Scan for the cell matching the given text and deliver its [x, y] coordinate at center. 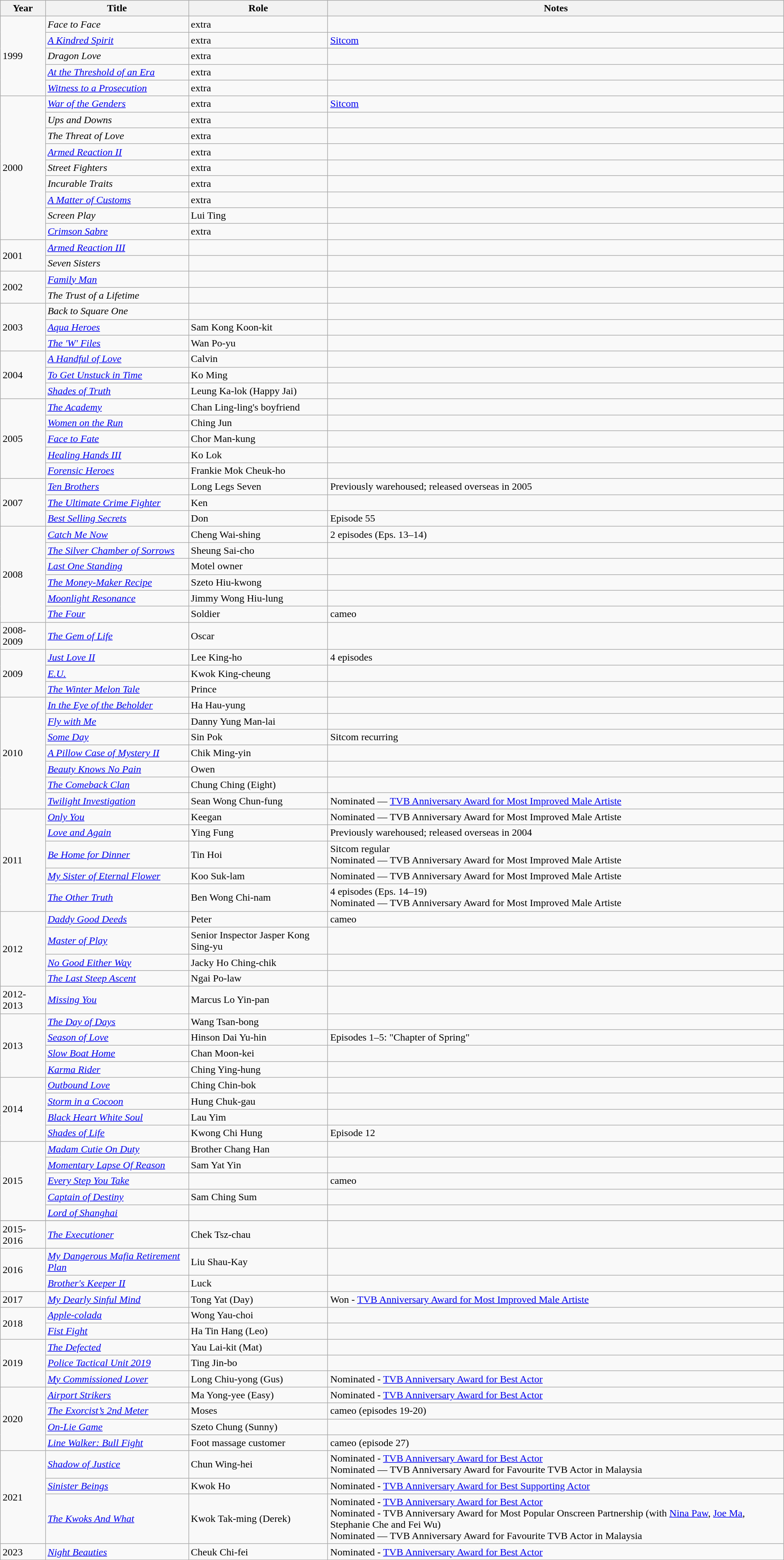
Chan Moon-kei [258, 1054]
2005 [23, 439]
2009 [23, 673]
2010 [23, 753]
Episode 12 [556, 1133]
Won - TVB Anniversary Award for Most Improved Male Artiste [556, 1299]
Marcus Lo Yin-pan [258, 1000]
2007 [23, 503]
Last One Standing [117, 566]
Some Day [117, 737]
Chik Ming-yin [258, 753]
2014 [23, 1109]
Sam Ching Sum [258, 1197]
Momentary Lapse Of Reason [117, 1165]
Ha Tin Hang (Leo) [258, 1331]
Nominated - TVB Anniversary Award for Best ActorNominated — TVB Anniversary Award for Favourite TVB Actor in Malaysia [556, 1464]
Frankie Mok Cheuk-ho [258, 471]
Soldier [258, 614]
The 'W' Files [117, 343]
Airport Strikers [117, 1395]
Apple-colada [117, 1315]
Missing You [117, 1000]
Tong Yat (Day) [258, 1299]
Every Step You Take [117, 1181]
Lau Yim [258, 1117]
Luck [258, 1283]
Wang Tsan-bong [258, 1022]
The Defected [117, 1347]
On-Lie Game [117, 1427]
2015-2016 [23, 1234]
2008 [23, 574]
Shadow of Justice [117, 1464]
Don [258, 519]
Ching Jun [258, 423]
The Winter Melon Tale [117, 689]
Ching Chin-bok [258, 1085]
Lee King-ho [258, 657]
2019 [23, 1363]
Daddy Good Deeds [117, 919]
Ying Fung [258, 833]
Previously warehoused; released overseas in 2005 [556, 487]
Ben Wong Chi-nam [258, 897]
Kwong Chi Hung [258, 1133]
Incurable Traits [117, 183]
Notes [556, 8]
cameo (episodes 19-20) [556, 1411]
2013 [23, 1046]
Face to Face [117, 24]
Best Selling Secrets [117, 519]
Owen [258, 769]
Women on the Run [117, 423]
Moonlight Resonance [117, 598]
Dragon Love [117, 56]
Seven Sisters [117, 263]
Kwok King-cheung [258, 673]
Catch Me Now [117, 535]
Ups and Downs [117, 120]
The Comeback Clan [117, 785]
Jacky Ho Ching-chik [258, 962]
Chek Tsz-chau [258, 1234]
Jimmy Wong Hiu-lung [258, 598]
My Dearly Sinful Mind [117, 1299]
Sin Pok [258, 737]
Ko Lok [258, 455]
Calvin [258, 359]
Sitcom regularNominated — TVB Anniversary Award for Most Improved Male Artiste [556, 855]
Black Heart White Soul [117, 1117]
Koo Suk-lam [258, 876]
Only You [117, 817]
Hinson Dai Yu-hin [258, 1038]
Sitcom recurring [556, 737]
Line Walker: Bull Fight [117, 1443]
2018 [23, 1323]
The Executioner [117, 1234]
The Academy [117, 407]
Szeto Hiu-kwong [258, 582]
Karma Rider [117, 1069]
To Get Unstuck in Time [117, 375]
Storm in a Cocoon [117, 1101]
The Kwoks And What [117, 1519]
The Other Truth [117, 897]
Lui Ting [258, 216]
The Exorcist’s 2nd Meter [117, 1411]
Cheng Wai-shing [258, 535]
Ting Jin-bo [258, 1363]
Healing Hands III [117, 455]
My Sister of Eternal Flower [117, 876]
4 episodes [556, 657]
The Day of Days [117, 1022]
2011 [23, 860]
The Money-Maker Recipe [117, 582]
Master of Play [117, 941]
Tin Hoi [258, 855]
Season of Love [117, 1038]
Shades of Truth [117, 391]
Ching Ying-hung [258, 1069]
Motel owner [258, 566]
Previously warehoused; released overseas in 2004 [556, 833]
2004 [23, 375]
Kwok Tak-ming (Derek) [258, 1519]
Screen Play [117, 216]
Back to Square One [117, 311]
No Good Either Way [117, 962]
Ko Ming [258, 375]
The Trust of a Lifetime [117, 295]
Sam Yat Yin [258, 1165]
Nominated - TVB Anniversary Award for Best Supporting Actor [556, 1486]
Outbound Love [117, 1085]
Ma Yong-yee (Easy) [258, 1395]
In the Eye of the Beholder [117, 705]
2012-2013 [23, 1000]
Leung Ka-lok (Happy Jai) [258, 391]
2012 [23, 948]
E.U. [117, 673]
My Commissioned Lover [117, 1379]
The Ultimate Crime Fighter [117, 503]
Yau Lai-kit (Mat) [258, 1347]
A Kindred Spirit [117, 40]
Armed Reaction III [117, 248]
Sean Wong Chun-fung [258, 801]
Ken [258, 503]
Police Tactical Unit 2019 [117, 1363]
Szeto Chung (Sunny) [258, 1427]
Crimson Sabre [117, 232]
Chun Wing-hei [258, 1464]
2015 [23, 1181]
Title [117, 8]
Beauty Knows No Pain [117, 769]
Madam Cutie On Duty [117, 1149]
Role [258, 8]
The Gem of Life [117, 636]
1999 [23, 56]
Armed Reaction II [117, 152]
2023 [23, 1552]
Just Love II [117, 657]
Peter [258, 919]
Keegan [258, 817]
Family Man [117, 279]
A Pillow Case of Mystery II [117, 753]
Wong Yau-choi [258, 1315]
Long Legs Seven [258, 487]
Twilight Investigation [117, 801]
Oscar [258, 636]
cameo (episode 27) [556, 1443]
Wan Po-yu [258, 343]
Street Fighters [117, 168]
The Last Steep Ascent [117, 978]
Danny Yung Man-lai [258, 721]
2002 [23, 287]
My Dangerous Mafia Retirement Plan [117, 1262]
2001 [23, 256]
Ha Hau-yung [258, 705]
Kwok Ho [258, 1486]
Long Chiu-yong (Gus) [258, 1379]
Brother Chang Han [258, 1149]
2020 [23, 1419]
A Handful of Love [117, 359]
War of the Genders [117, 104]
2016 [23, 1269]
2 episodes (Eps. 13–14) [556, 535]
Forensic Heroes [117, 471]
A Matter of Customs [117, 200]
Be Home for Dinner [117, 855]
2003 [23, 327]
Slow Boat Home [117, 1054]
Fist Fight [117, 1331]
Episodes 1–5: "Chapter of Spring" [556, 1038]
Brother's Keeper II [117, 1283]
Lord of Shanghai [117, 1213]
Year [23, 8]
The Silver Chamber of Sorrows [117, 550]
Senior Inspector Jasper Kong Sing-yu [258, 941]
Moses [258, 1411]
Captain of Destiny [117, 1197]
2021 [23, 1497]
2017 [23, 1299]
The Threat of Love [117, 136]
Sheung Sai-cho [258, 550]
The Four [117, 614]
Fly with Me [117, 721]
Shades of Life [117, 1133]
Sinister Beings [117, 1486]
Foot massage customer [258, 1443]
Chor Man-kung [258, 439]
4 episodes (Eps. 14–19)Nominated — TVB Anniversary Award for Most Improved Male Artiste [556, 897]
Ngai Po-law [258, 978]
Prince [258, 689]
2000 [23, 168]
Night Beauties [117, 1552]
Face to Fate [117, 439]
2008-2009 [23, 636]
Episode 55 [556, 519]
Liu Shau-Kay [258, 1262]
Love and Again [117, 833]
Ten Brothers [117, 487]
Witness to a Prosecution [117, 88]
Hung Chuk-gau [258, 1101]
Cheuk Chi-fei [258, 1552]
Aqua Heroes [117, 327]
Chung Ching (Eight) [258, 785]
Chan Ling-ling's boyfriend [258, 407]
At the Threshold of an Era [117, 72]
Sam Kong Koon-kit [258, 327]
